Extract the [x, y] coordinate from the center of the cell holding the provided text.  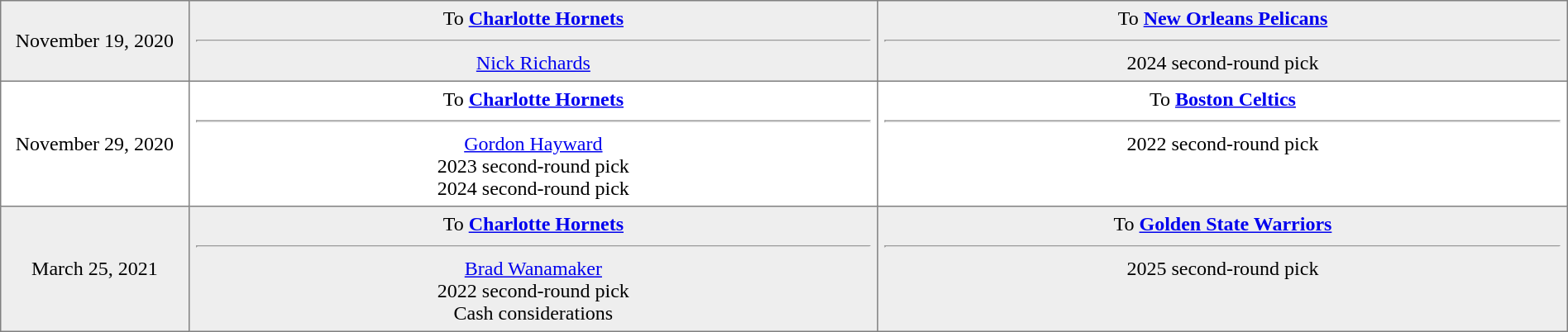
To Charlotte HornetsBrad Wanamaker2022 second-round pickCash considerations [533, 269]
November 19, 2020 [94, 41]
November 29, 2020 [94, 144]
To New Orleans Pelicans2024 second-round pick [1223, 41]
To Charlotte HornetsNick Richards [533, 41]
March 25, 2021 [94, 269]
To Boston Celtics2022 second-round pick [1223, 144]
To Charlotte HornetsGordon Hayward2023 second-round pick2024 second-round pick [533, 144]
To Golden State Warriors2025 second-round pick [1223, 269]
